Provide the (x, y) coordinate of the cell's center where the given text is located.  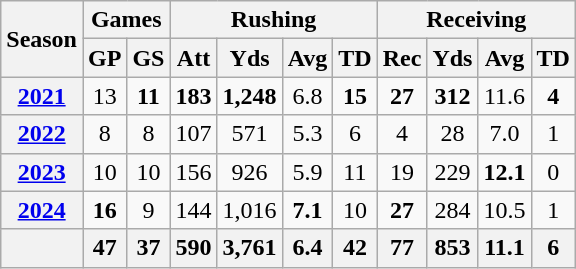
5.3 (308, 134)
9 (148, 210)
5.9 (308, 172)
107 (194, 134)
156 (194, 172)
7.0 (504, 134)
6.4 (308, 248)
12.1 (504, 172)
229 (452, 172)
2024 (42, 210)
Games (126, 20)
2022 (42, 134)
GP (104, 58)
GS (148, 58)
15 (355, 96)
10.5 (504, 210)
11.1 (504, 248)
2023 (42, 172)
Rushing (274, 20)
16 (104, 210)
144 (194, 210)
284 (452, 210)
926 (250, 172)
42 (355, 248)
7.1 (308, 210)
3,761 (250, 248)
47 (104, 248)
312 (452, 96)
77 (402, 248)
Att (194, 58)
6.8 (308, 96)
1,016 (250, 210)
1,248 (250, 96)
590 (194, 248)
28 (452, 134)
183 (194, 96)
Season (42, 39)
Rec (402, 58)
19 (402, 172)
13 (104, 96)
11.6 (504, 96)
2021 (42, 96)
Receiving (476, 20)
0 (553, 172)
571 (250, 134)
37 (148, 248)
853 (452, 248)
